Pinpoint the cell where the given text exists, returning its (X, Y) midpoint coordinate. 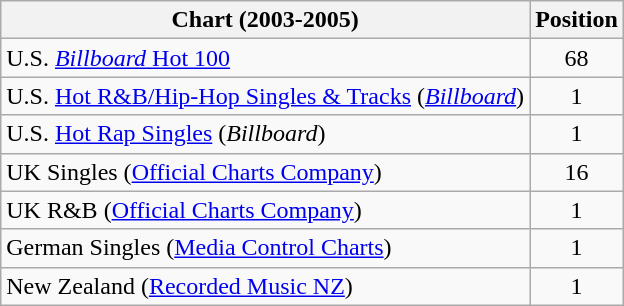
16 (577, 172)
U.S. Billboard Hot 100 (266, 58)
UK Singles (Official Charts Company) (266, 172)
New Zealand (Recorded Music NZ) (266, 286)
U.S. Hot Rap Singles (Billboard) (266, 134)
UK R&B (Official Charts Company) (266, 210)
U.S. Hot R&B/Hip-Hop Singles & Tracks (Billboard) (266, 96)
68 (577, 58)
Position (577, 20)
German Singles (Media Control Charts) (266, 248)
Chart (2003-2005) (266, 20)
